Search for the cell housing the specified text and yield its (x, y) center coordinate. 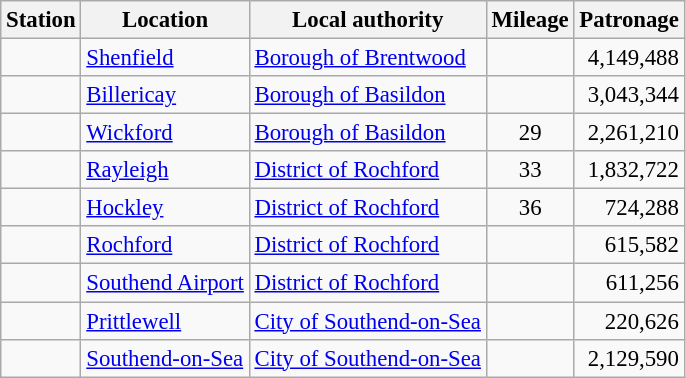
4,149,488 (629, 58)
2,129,590 (629, 358)
724,288 (629, 208)
3,043,344 (629, 95)
Southend-on-Sea (165, 358)
Station (41, 20)
Mileage (530, 20)
220,626 (629, 321)
Rochford (165, 245)
Billericay (165, 95)
615,582 (629, 245)
1,832,722 (629, 170)
2,261,210 (629, 133)
Wickford (165, 133)
33 (530, 170)
Rayleigh (165, 170)
Patronage (629, 20)
Southend Airport (165, 283)
Hockley (165, 208)
Prittlewell (165, 321)
611,256 (629, 283)
Shenfield (165, 58)
Location (165, 20)
36 (530, 208)
29 (530, 133)
Local authority (368, 20)
Borough of Brentwood (368, 58)
